Locate the cell with the specified text and output its (x, y) center coordinate. 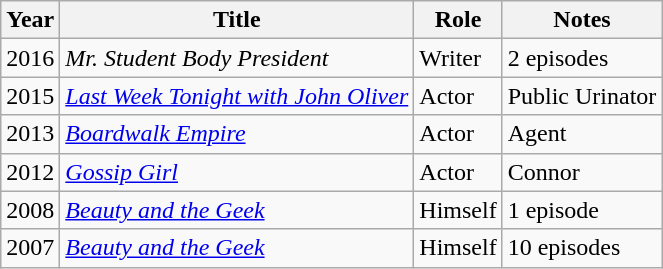
2008 (30, 210)
Boardwalk Empire (237, 134)
Notes (582, 20)
Role (458, 20)
Connor (582, 172)
Agent (582, 134)
2016 (30, 58)
Last Week Tonight with John Oliver (237, 96)
2012 (30, 172)
Gossip Girl (237, 172)
2015 (30, 96)
Title (237, 20)
Public Urinator (582, 96)
2013 (30, 134)
Year (30, 20)
1 episode (582, 210)
2 episodes (582, 58)
Writer (458, 58)
Mr. Student Body President (237, 58)
10 episodes (582, 248)
2007 (30, 248)
